Output the [X, Y] coordinate of the center of the cell containing the given text.  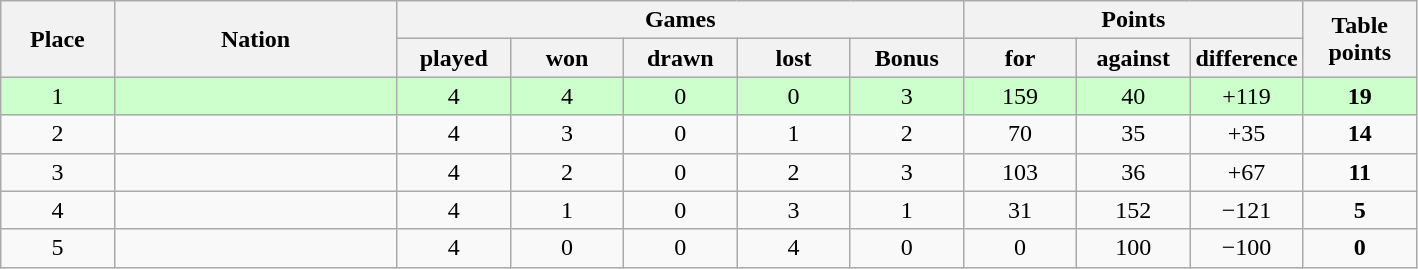
+119 [1246, 96]
drawn [680, 58]
Bonus [906, 58]
lost [794, 58]
152 [1134, 210]
against [1134, 58]
Tablepoints [1360, 39]
35 [1134, 134]
difference [1246, 58]
+67 [1246, 172]
40 [1134, 96]
won [566, 58]
played [454, 58]
103 [1020, 172]
Place [58, 39]
for [1020, 58]
14 [1360, 134]
11 [1360, 172]
31 [1020, 210]
−100 [1246, 248]
Games [680, 20]
−121 [1246, 210]
+35 [1246, 134]
Points [1133, 20]
Nation [256, 39]
19 [1360, 96]
36 [1134, 172]
159 [1020, 96]
100 [1134, 248]
70 [1020, 134]
